Return the [x, y] coordinate for the center point of the cell that contains the specified text.  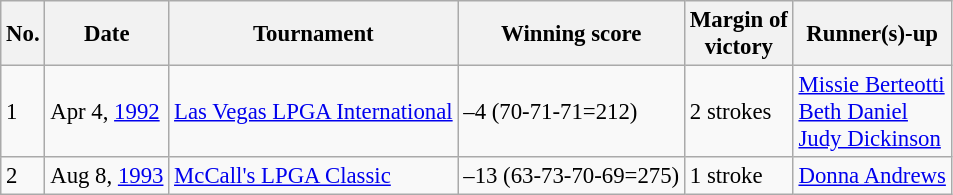
Winning score [572, 34]
Runner(s)-up [872, 34]
1 stroke [738, 176]
Donna Andrews [872, 176]
–13 (63-73-70-69=275) [572, 176]
Margin ofvictory [738, 34]
Apr 4, 1992 [107, 112]
No. [23, 34]
1 [23, 112]
Date [107, 34]
2 [23, 176]
Las Vegas LPGA International [314, 112]
Tournament [314, 34]
Aug 8, 1993 [107, 176]
Missie Berteotti Beth Daniel Judy Dickinson [872, 112]
2 strokes [738, 112]
McCall's LPGA Classic [314, 176]
–4 (70-71-71=212) [572, 112]
